Output the (X, Y) coordinate of the center of the cell containing the given text.  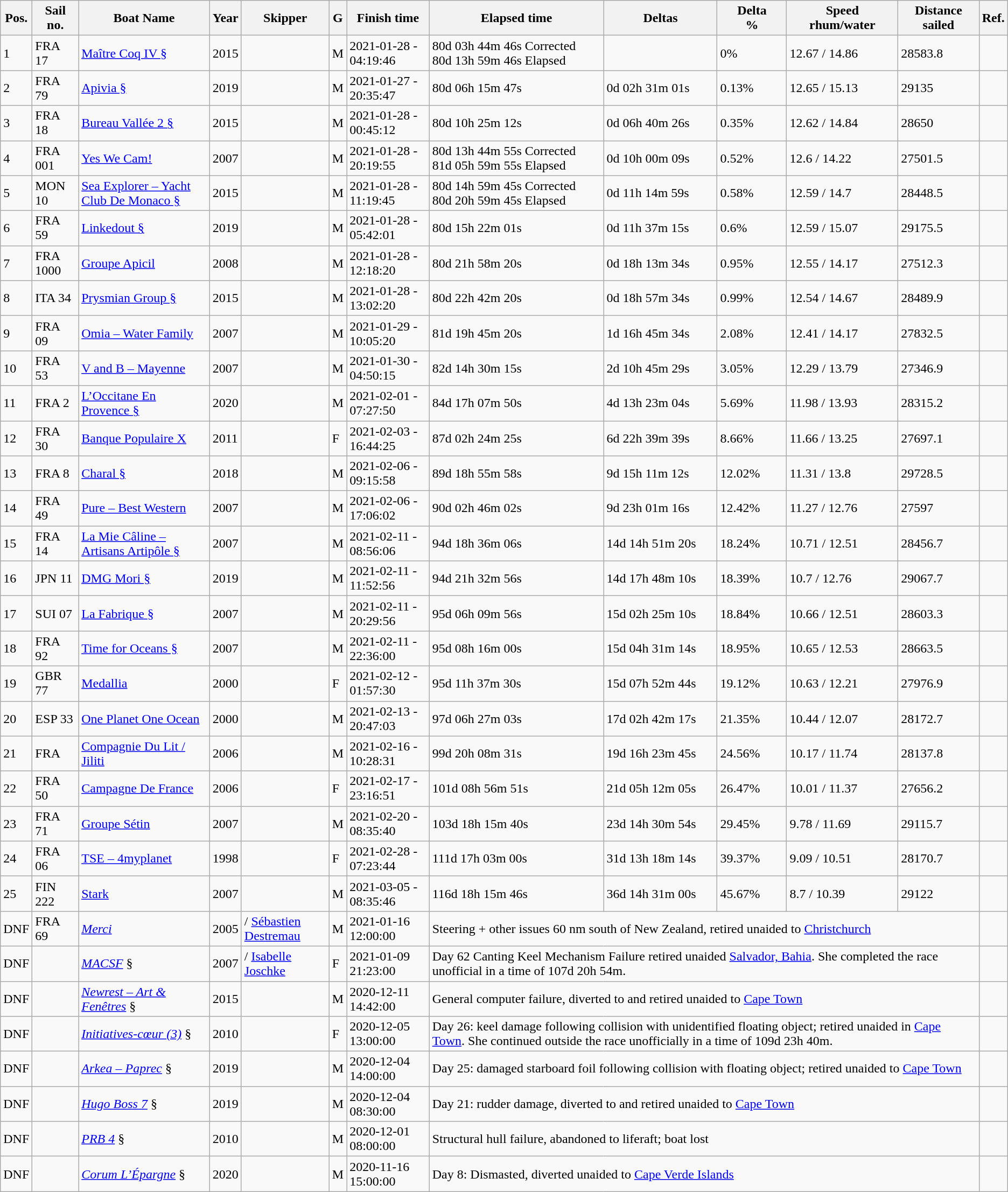
80d 22h 42m 20s (516, 298)
Initiatives-cœur (3) § (144, 1034)
2021-02-06 - 09:15:58 (388, 474)
Merci (144, 928)
12.41 / 14.17 (842, 333)
28137.8 (939, 754)
19 (16, 684)
2021-02-11 - 08:56:06 (388, 544)
2021-01-09 21:23:00 (388, 964)
27346.9 (939, 368)
FRA 92 (55, 648)
FRA 2 (55, 403)
80d 06h 15m 47s (516, 88)
2021-02-12 - 01:57:30 (388, 684)
11.31 / 13.8 (842, 474)
Sail no. (55, 18)
FRA 1000 (55, 263)
FRA 30 (55, 438)
28663.5 (939, 648)
Speed rhum/water (842, 18)
25 (16, 894)
10.71 / 12.51 (842, 544)
2020-12-11 14:42:00 (388, 998)
2021-01-28 - 05:42:01 (388, 228)
FRA 06 (55, 858)
99d 20h 08m 31s (516, 754)
27832.5 (939, 333)
28448.5 (939, 193)
FRA 17 (55, 53)
2021-01-29 - 10:05:20 (388, 333)
12.67 / 14.86 (842, 53)
Pure – Best Western (144, 508)
Day 8: Dismasted, diverted unaided to Cape Verde Islands (704, 1174)
29175.5 (939, 228)
2021-01-27 - 20:35:47 (388, 88)
2021-02-11 - 11:52:56 (388, 578)
10.17 / 11.74 (842, 754)
Corum L’Épargne § (144, 1174)
Maître Coq IV § (144, 53)
2021-02-01 - 07:27:50 (388, 403)
13 (16, 474)
FRA 79 (55, 88)
FRA 50 (55, 788)
MACSF § (144, 964)
31d 13h 18m 14s (660, 858)
General computer failure, diverted to and retired unaided to Cape Town (704, 998)
27597 (939, 508)
2011 (225, 438)
27697.1 (939, 438)
2008 (225, 263)
0.52% (752, 158)
28456.7 (939, 544)
15d 07h 52m 44s (660, 684)
28583.8 (939, 53)
2021-01-28 - 11:19:45 (388, 193)
0.99% (752, 298)
10 (16, 368)
26.47% (752, 788)
Skipper (285, 18)
12 (16, 438)
Distancesailed (939, 18)
0d 18h 13m 34s (660, 263)
Day 25: damaged starboard foil following collision with floating object; retired unaided to Cape Town (704, 1069)
Linkedout § (144, 228)
4 (16, 158)
12.6 / 14.22 (842, 158)
Compagnie Du Lit / Jiliti (144, 754)
2020-12-04 08:30:00 (388, 1104)
2020-12-01 08:00:00 (388, 1139)
12.62 / 14.84 (842, 123)
0d 02h 31m 01s (660, 88)
La Fabrique § (144, 614)
29115.7 (939, 824)
29728.5 (939, 474)
14 (16, 508)
12.54 / 14.67 (842, 298)
36d 14h 31m 00s (660, 894)
2020-12-05 13:00:00 (388, 1034)
28315.2 (939, 403)
11 (16, 403)
23 (16, 824)
10.66 / 12.51 (842, 614)
20 (16, 718)
19.12% (752, 684)
Boat Name (144, 18)
14d 14h 51m 20s (660, 544)
Ref. (993, 18)
28170.7 (939, 858)
FRA 69 (55, 928)
10.63 / 12.21 (842, 684)
2021-02-16 - 10:28:31 (388, 754)
1 (16, 53)
/ Isabelle Joschke (285, 964)
18.39% (752, 578)
94d 18h 36m 06s (516, 544)
2d 10h 45m 29s (660, 368)
21d 05h 12m 05s (660, 788)
1d 16h 45m 34s (660, 333)
PRB 4 § (144, 1139)
97d 06h 27m 03s (516, 718)
0% (752, 53)
Medallia (144, 684)
2021-01-28 - 12:18:20 (388, 263)
95d 06h 09m 56s (516, 614)
/ Sébastien Destremau (285, 928)
15d 02h 25m 10s (660, 614)
27501.5 (939, 158)
95d 11h 37m 30s (516, 684)
27512.3 (939, 263)
8.7 / 10.39 (842, 894)
2021-01-30 - 04:50:15 (388, 368)
FRA 09 (55, 333)
9.09 / 10.51 (842, 858)
L’Occitane En Provence § (144, 403)
Deltas (660, 18)
Yes We Cam! (144, 158)
14d 17h 48m 10s (660, 578)
FRA 001 (55, 158)
111d 17h 03m 00s (516, 858)
0d 06h 40m 26s (660, 123)
9.78 / 11.69 (842, 824)
0.95% (752, 263)
101d 08h 56m 51s (516, 788)
10.7 / 12.76 (842, 578)
2020-12-04 14:00:00 (388, 1069)
FRA 14 (55, 544)
29135 (939, 88)
FRA 18 (55, 123)
5 (16, 193)
Structural hull failure, abandoned to liferaft; boat lost (704, 1139)
21 (16, 754)
FIN 222 (55, 894)
GBR 77 (55, 684)
0d 18h 57m 34s (660, 298)
2021-02-17 - 23:16:51 (388, 788)
28172.7 (939, 718)
10.65 / 12.53 (842, 648)
Stark (144, 894)
2.08% (752, 333)
Elapsed time (516, 18)
6d 22h 39m 39s (660, 438)
La Mie Câline – Artisans Artipôle § (144, 544)
39.37% (752, 858)
0.58% (752, 193)
3 (16, 123)
9d 23h 01m 16s (660, 508)
11.27 / 12.76 (842, 508)
2021-02-13 - 20:47:03 (388, 718)
2021-02-11 - 20:29:56 (388, 614)
2021-01-28 - 04:19:46 (388, 53)
19d 16h 23m 45s (660, 754)
28489.9 (939, 298)
80d 13h 44m 55s Corrected 81d 05h 59m 55s Elapsed (516, 158)
18.84% (752, 614)
Sea Explorer – Yacht Club De Monaco § (144, 193)
0d 11h 14m 59s (660, 193)
Hugo Boss 7 § (144, 1104)
23d 14h 30m 54s (660, 824)
0.35% (752, 123)
Apivia § (144, 88)
Banque Populaire X (144, 438)
2021-02-03 - 16:44:25 (388, 438)
Omia – Water Family (144, 333)
1998 (225, 858)
10.44 / 12.07 (842, 718)
29067.7 (939, 578)
Bureau Vallée 2 § (144, 123)
TSE – 4myplanet (144, 858)
Campagne De France (144, 788)
Time for Oceans § (144, 648)
0d 10h 00m 09s (660, 158)
2 (16, 88)
15d 04h 31m 14s (660, 648)
One Planet One Ocean (144, 718)
18.95% (752, 648)
80d 21h 58m 20s (516, 263)
Day 21: rudder damage, diverted to and retired unaided to Cape Town (704, 1104)
FRA 8 (55, 474)
2021-01-28 - 13:02:20 (388, 298)
87d 02h 24m 25s (516, 438)
DMG Mori § (144, 578)
89d 18h 55m 58s (516, 474)
0.13% (752, 88)
JPN 11 (55, 578)
Arkea – Paprec § (144, 1069)
G (338, 18)
8 (16, 298)
3.05% (752, 368)
12.02% (752, 474)
2021-02-28 - 07:23:44 (388, 858)
Groupe Apicil (144, 263)
22 (16, 788)
2021-01-16 12:00:00 (388, 928)
0d 11h 37m 15s (660, 228)
82d 14h 30m 15s (516, 368)
18.24% (752, 544)
Prysmian Group § (144, 298)
Newrest – Art & Fenêtres § (144, 998)
12.59 / 14.7 (842, 193)
5.69% (752, 403)
18 (16, 648)
FRA 53 (55, 368)
17 (16, 614)
Year (225, 18)
2018 (225, 474)
FRA (55, 754)
94d 21h 32m 56s (516, 578)
FRA 71 (55, 824)
6 (16, 228)
11.66 / 13.25 (842, 438)
Groupe Sétin (144, 824)
2020-11-16 15:00:00 (388, 1174)
21.35% (752, 718)
45.67% (752, 894)
28650 (939, 123)
28603.3 (939, 614)
16 (16, 578)
2021-02-06 - 17:06:02 (388, 508)
103d 18h 15m 40s (516, 824)
ITA 34 (55, 298)
2021-01-28 - 20:19:55 (388, 158)
80d 14h 59m 45s Corrected80d 20h 59m 45s Elapsed (516, 193)
2021-02-11 - 22:36:00 (388, 648)
9d 15h 11m 12s (660, 474)
0.6% (752, 228)
SUI 07 (55, 614)
Day 62 Canting Keel Mechanism Failure retired unaided Salvador, Bahia. She completed the race unofficial in a time of 107d 20h 54m. (704, 964)
2021-01-28 - 00:45:12 (388, 123)
27656.2 (939, 788)
24 (16, 858)
2021-02-20 - 08:35:40 (388, 824)
FRA 59 (55, 228)
29.45% (752, 824)
10.01 / 11.37 (842, 788)
11.98 / 13.93 (842, 403)
27976.9 (939, 684)
FRA 49 (55, 508)
8.66% (752, 438)
116d 18h 15m 46s (516, 894)
Charal § (144, 474)
80d 10h 25m 12s (516, 123)
4d 13h 23m 04s (660, 403)
2021-03-05 - 08:35:46 (388, 894)
84d 17h 07m 50s (516, 403)
Delta% (752, 18)
Pos. (16, 18)
81d 19h 45m 20s (516, 333)
12.55 / 14.17 (842, 263)
80d 15h 22m 01s (516, 228)
Steering + other issues 60 nm south of New Zealand, retired unaided to Christchurch (704, 928)
95d 08h 16m 00s (516, 648)
12.42% (752, 508)
Finish time (388, 18)
MON 10 (55, 193)
15 (16, 544)
9 (16, 333)
V and B – Mayenne (144, 368)
80d 03h 44m 46s Corrected80d 13h 59m 46s Elapsed (516, 53)
2005 (225, 928)
29122 (939, 894)
17d 02h 42m 17s (660, 718)
ESP 33 (55, 718)
12.65 / 15.13 (842, 88)
7 (16, 263)
12.59 / 15.07 (842, 228)
12.29 / 13.79 (842, 368)
24.56% (752, 754)
90d 02h 46m 02s (516, 508)
